Determine the [X, Y] coordinate at the center of the cell enclosing the given text.  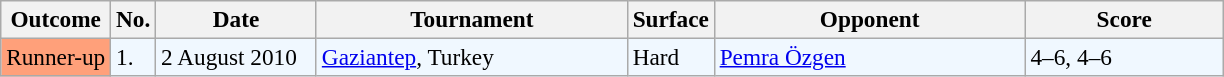
Opponent [870, 19]
Pemra Özgen [870, 57]
4–6, 4–6 [1124, 57]
Date [236, 19]
Outcome [56, 19]
Surface [670, 19]
Tournament [472, 19]
Hard [670, 57]
Score [1124, 19]
2 August 2010 [236, 57]
1. [134, 57]
Runner-up [56, 57]
Gaziantep, Turkey [472, 57]
No. [134, 19]
